Output the (x, y) coordinate of the center of the cell containing the given text.  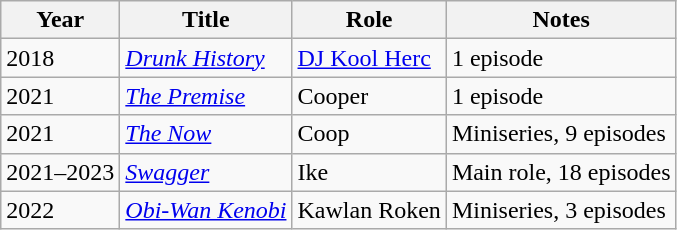
The Premise (206, 96)
Coop (369, 134)
Miniseries, 9 episodes (561, 134)
Role (369, 20)
Swagger (206, 172)
Miniseries, 3 episodes (561, 210)
Notes (561, 20)
2022 (60, 210)
2021–2023 (60, 172)
Kawlan Roken (369, 210)
Cooper (369, 96)
Title (206, 20)
Ike (369, 172)
Obi-Wan Kenobi (206, 210)
Year (60, 20)
Main role, 18 episodes (561, 172)
2018 (60, 58)
Drunk History (206, 58)
DJ Kool Herc (369, 58)
The Now (206, 134)
